Return [X, Y] of the center of cell containing provided text 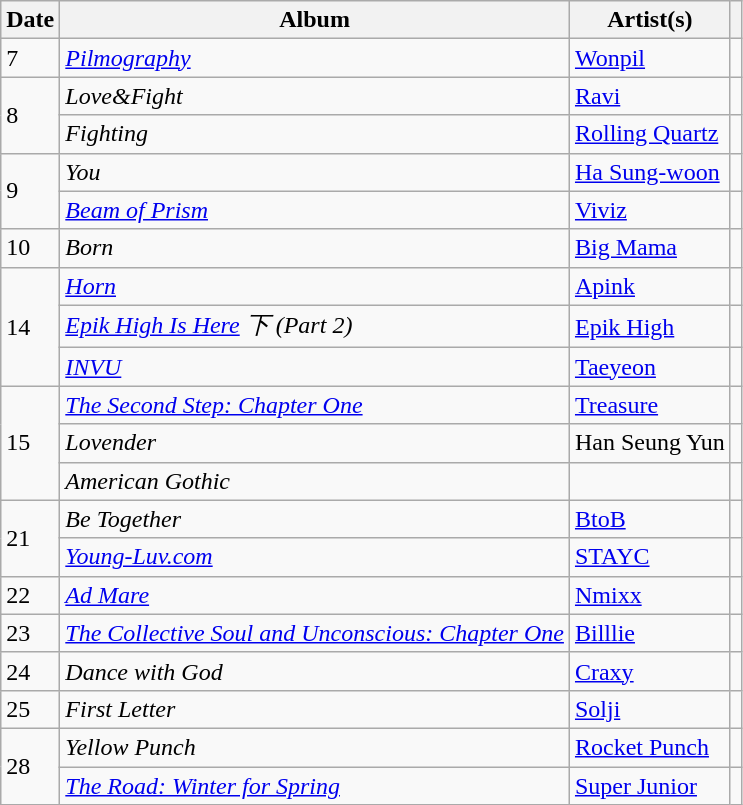
Solji [650, 709]
Rocket Punch [650, 747]
Young-Luv.com [315, 557]
Fighting [315, 134]
Craxy [650, 671]
Billlie [650, 633]
Horn [315, 286]
Ad Mare [315, 595]
You [315, 172]
Epik High Is Here 下 (Part 2) [315, 326]
INVU [315, 367]
25 [30, 709]
23 [30, 633]
First Letter [315, 709]
Epik High [650, 326]
Viviz [650, 210]
15 [30, 443]
14 [30, 326]
Beam of Prism [315, 210]
The Road: Winter for Spring [315, 785]
Wonpil [650, 58]
Love&Fight [315, 96]
Be Together [315, 519]
Super Junior [650, 785]
Dance with God [315, 671]
21 [30, 538]
The Collective Soul and Unconscious: Chapter One [315, 633]
10 [30, 248]
Yellow Punch [315, 747]
Ravi [650, 96]
9 [30, 191]
Nmixx [650, 595]
Artist(s) [650, 20]
Album [315, 20]
22 [30, 595]
Pilmography [315, 58]
Taeyeon [650, 367]
Treasure [650, 405]
American Gothic [315, 481]
Apink [650, 286]
BtoB [650, 519]
Big Mama [650, 248]
28 [30, 766]
The Second Step: Chapter One [315, 405]
Lovender [315, 443]
Han Seung Yun [650, 443]
Ha Sung-woon [650, 172]
8 [30, 115]
7 [30, 58]
Born [315, 248]
STAYC [650, 557]
Rolling Quartz [650, 134]
Date [30, 20]
24 [30, 671]
